Search for the cell housing the specified text and yield its (X, Y) center coordinate. 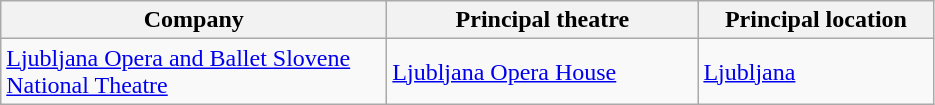
Ljubljana (816, 72)
Principal location (816, 20)
Ljubljana Opera and Ballet Slovene National Theatre (194, 72)
Principal theatre (542, 20)
Company (194, 20)
Ljubljana Opera House (542, 72)
